For the text-containing cell, return its midpoint in [X, Y] coordinate format. 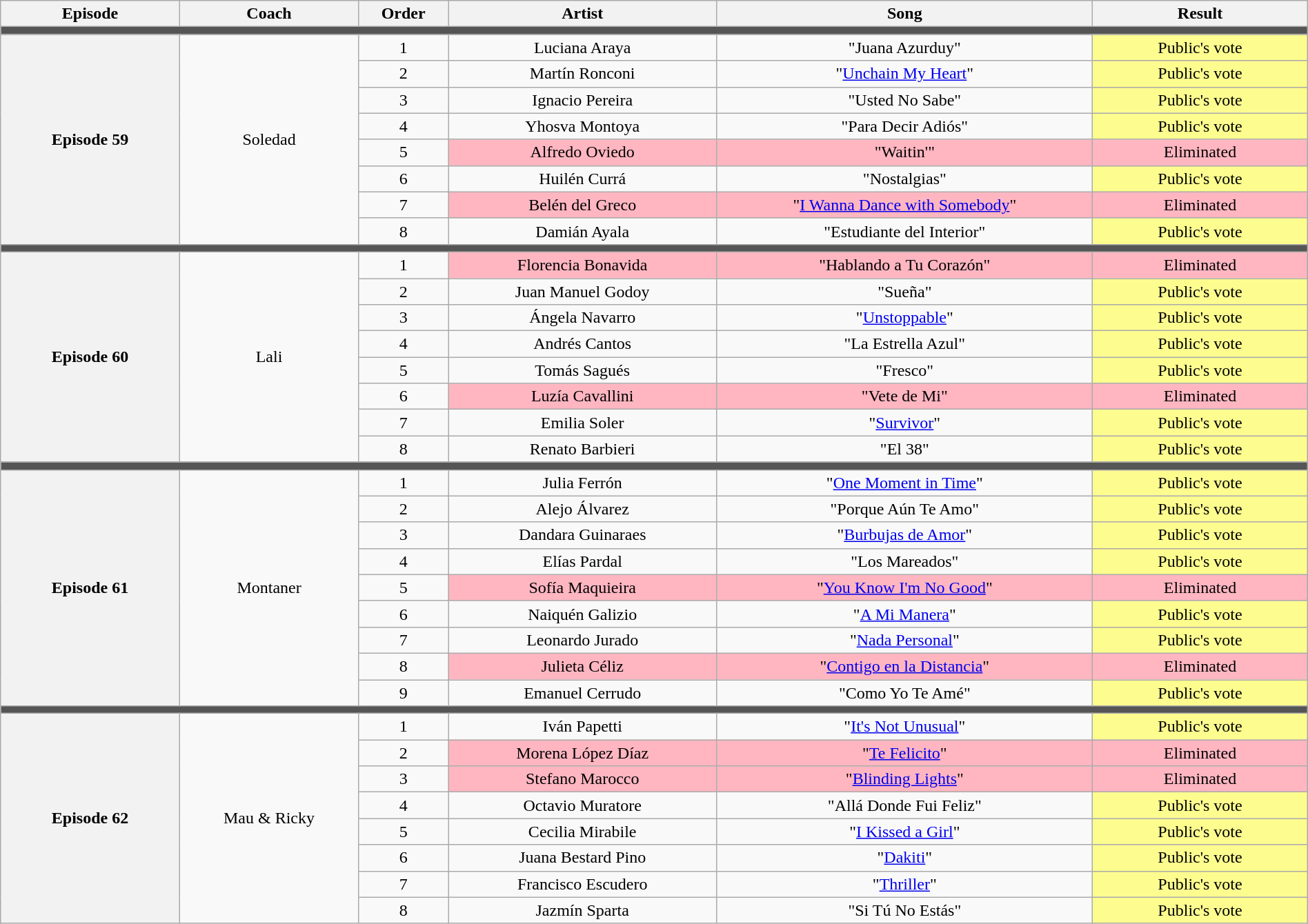
"Waitin'" [905, 152]
"Usted No Sabe" [905, 100]
Iván Papetti [582, 727]
"Burbujas de Amor" [905, 535]
Belén del Greco [582, 205]
Lali [269, 356]
Montaner [269, 587]
"Te Felicito" [905, 753]
Episode 62 [90, 818]
Song [905, 14]
Elías Pardal [582, 561]
Alejo Álvarez [582, 509]
"Unchain My Heart" [905, 74]
"Para Decir Adiós" [905, 126]
Juan Manuel Godoy [582, 292]
Octavio Muratore [582, 805]
Yhosva Montoya [582, 126]
"Vete de Mi" [905, 396]
"I Wanna Dance with Somebody" [905, 205]
Cecilia Mirabile [582, 832]
Luciana Araya [582, 48]
Sofía Maquieira [582, 587]
Result [1200, 14]
"Los Mareados" [905, 561]
"Contigo en la Distancia" [905, 666]
Morena López Díaz [582, 753]
Florencia Bonavida [582, 265]
Ángela Navarro [582, 318]
Emanuel Cerrudo [582, 693]
Episode 60 [90, 356]
Luzía Cavallini [582, 396]
Huilén Currá [582, 179]
Coach [269, 14]
Soledad [269, 139]
"Nostalgias" [905, 179]
"El 38" [905, 449]
"Blinding Lights" [905, 779]
Stefano Marocco [582, 779]
"Nada Personal" [905, 640]
"Unstoppable" [905, 318]
"I Kissed a Girl" [905, 832]
Naiquén Galizio [582, 614]
Dandara Guinaraes [582, 535]
Julia Ferrón [582, 483]
Leonardo Jurado [582, 640]
Renato Barbieri [582, 449]
"Sueña" [905, 292]
"Thriller" [905, 884]
Mau & Ricky [269, 818]
"Juana Azurduy" [905, 48]
Damián Ayala [582, 231]
Alfredo Oviedo [582, 152]
Juana Bestard Pino [582, 858]
"Hablando a Tu Corazón" [905, 265]
"One Moment in Time" [905, 483]
Emilia Soler [582, 423]
"Estudiante del Interior" [905, 231]
"It's Not Unusual" [905, 727]
"Survivor" [905, 423]
Jazmín Sparta [582, 910]
Francisco Escudero [582, 884]
Artist [582, 14]
"La Estrella Azul" [905, 344]
"Si Tú No Estás" [905, 910]
"You Know I'm No Good" [905, 587]
9 [404, 693]
Episode 59 [90, 139]
"Fresco" [905, 370]
"Allá Donde Fui Feliz" [905, 805]
Tomás Sagués [582, 370]
Episode 61 [90, 587]
"Porque Aún Te Amo" [905, 509]
Andrés Cantos [582, 344]
"Como Yo Te Amé" [905, 693]
"A Mi Manera" [905, 614]
Julieta Céliz [582, 666]
Ignacio Pereira [582, 100]
Martín Ronconi [582, 74]
Order [404, 14]
"Dakiti" [905, 858]
Episode [90, 14]
